Output the (x, y) coordinate of the center of the cell containing the given text.  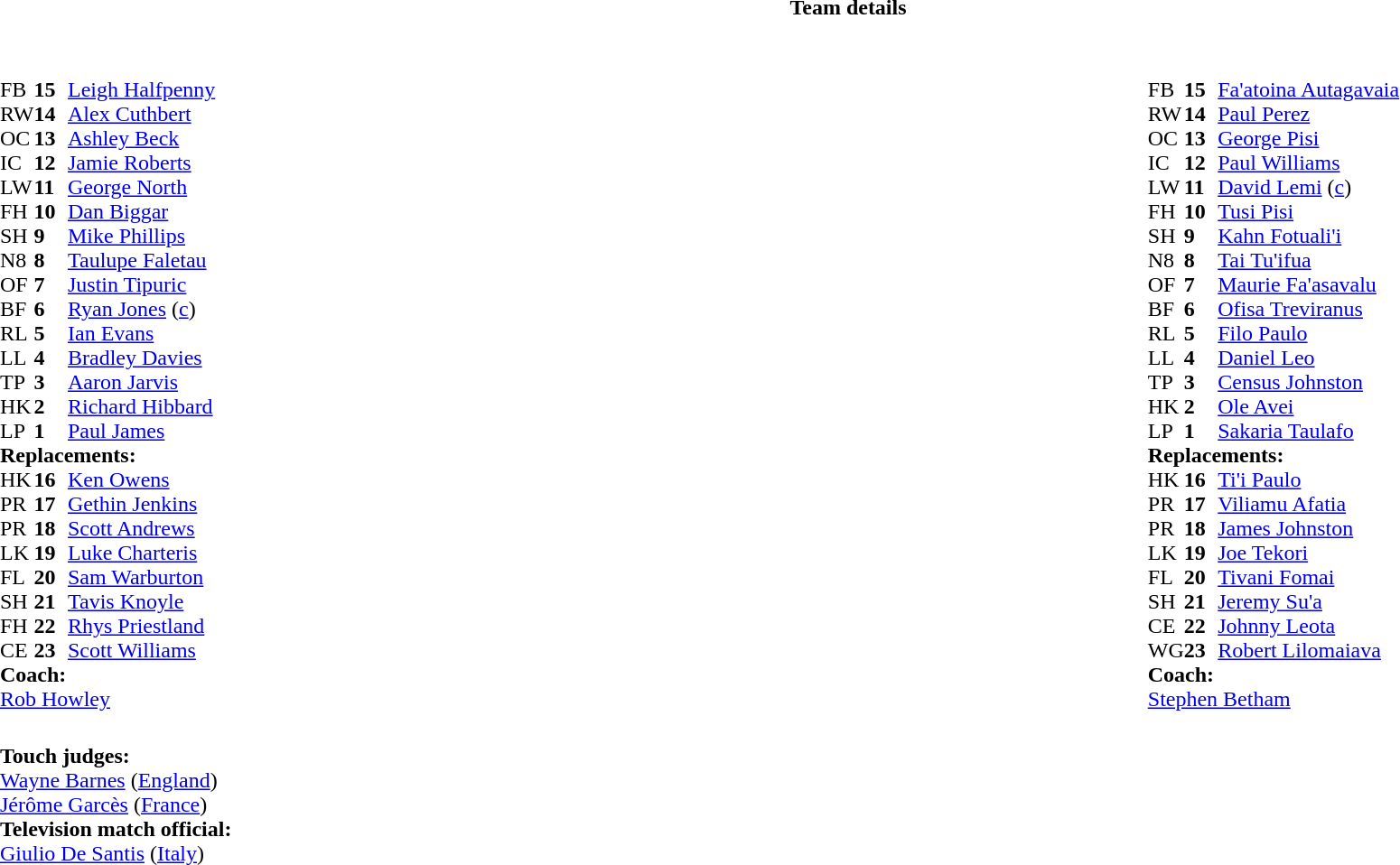
Richard Hibbard (141, 406)
Paul Williams (1308, 163)
Ken Owens (141, 480)
Scott Andrews (141, 529)
Fa'atoina Autagavaia (1308, 90)
Stephen Betham (1274, 699)
Luke Charteris (141, 553)
Mike Phillips (141, 237)
Tavis Knoyle (141, 601)
Daniel Leo (1308, 358)
Tivani Fomai (1308, 578)
Sakaria Taulafo (1308, 432)
Scott Williams (141, 650)
Ole Avei (1308, 406)
Ti'i Paulo (1308, 480)
Taulupe Faletau (141, 260)
Maurie Fa'asavalu (1308, 285)
Aaron Jarvis (141, 383)
Kahn Fotuali'i (1308, 237)
Tusi Pisi (1308, 211)
Alex Cuthbert (141, 114)
George Pisi (1308, 139)
WG (1166, 650)
Joe Tekori (1308, 553)
Ofisa Treviranus (1308, 309)
Ryan Jones (c) (141, 309)
Gethin Jenkins (141, 504)
Jeremy Su'a (1308, 601)
Sam Warburton (141, 578)
Leigh Halfpenny (141, 90)
Filo Paulo (1308, 334)
Ian Evans (141, 334)
Paul Perez (1308, 114)
David Lemi (c) (1308, 188)
Census Johnston (1308, 383)
Jamie Roberts (141, 163)
Ashley Beck (141, 139)
Johnny Leota (1308, 627)
Bradley Davies (141, 358)
Rhys Priestland (141, 627)
Paul James (141, 432)
Tai Tu'ifua (1308, 260)
Dan Biggar (141, 211)
Viliamu Afatia (1308, 504)
Robert Lilomaiava (1308, 650)
Rob Howley (107, 699)
Justin Tipuric (141, 285)
George North (141, 188)
James Johnston (1308, 529)
